Scan for the cell matching the given text and deliver its (x, y) coordinate at center. 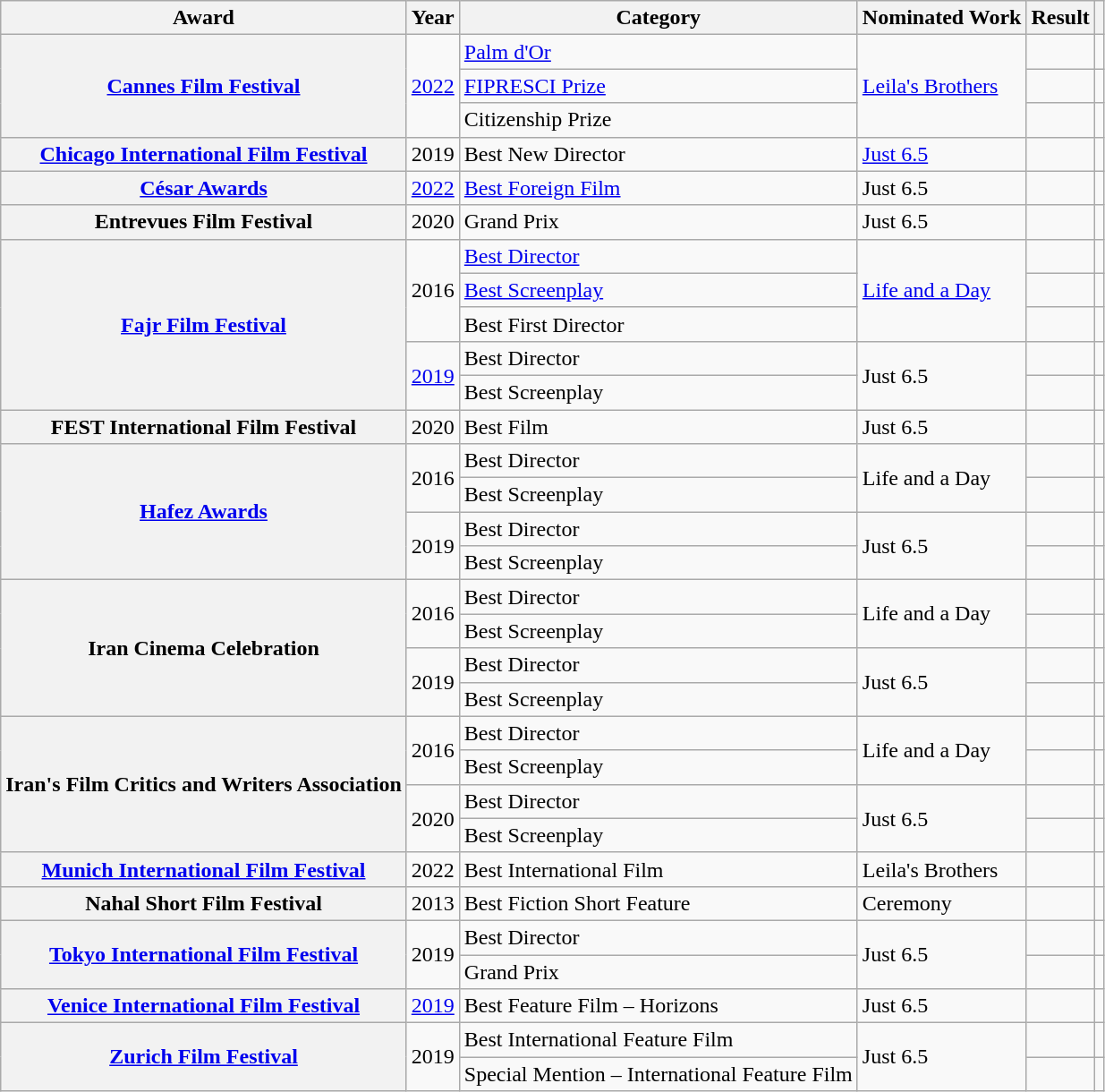
Nominated Work (941, 18)
FIPRESCI Prize (659, 86)
Iran's Film Critics and Writers Association (204, 784)
Result (1060, 18)
Entrevues Film Festival (204, 222)
Iran Cinema Celebration (204, 648)
Nahal Short Film Festival (204, 903)
Palm d'Or (659, 52)
Chicago International Film Festival (204, 154)
Category (659, 18)
Year (433, 18)
Cannes Film Festival (204, 86)
Award (204, 18)
Best Fiction Short Feature (659, 903)
Best Film (659, 427)
Tokyo International Film Festival (204, 954)
Best International Feature Film (659, 1040)
Best Feature Film – Horizons (659, 1006)
Best First Director (659, 324)
Zurich Film Festival (204, 1057)
Hafez Awards (204, 512)
2013 (433, 903)
Special Mention – International Feature Film (659, 1074)
Ceremony (941, 903)
Best Foreign Film (659, 188)
Venice International Film Festival (204, 1006)
César Awards (204, 188)
FEST International Film Festival (204, 427)
Munich International Film Festival (204, 869)
Best New Director (659, 154)
Citizenship Prize (659, 120)
Fajr Film Festival (204, 324)
Best International Film (659, 869)
